Return [X, Y] of the center of cell containing provided text 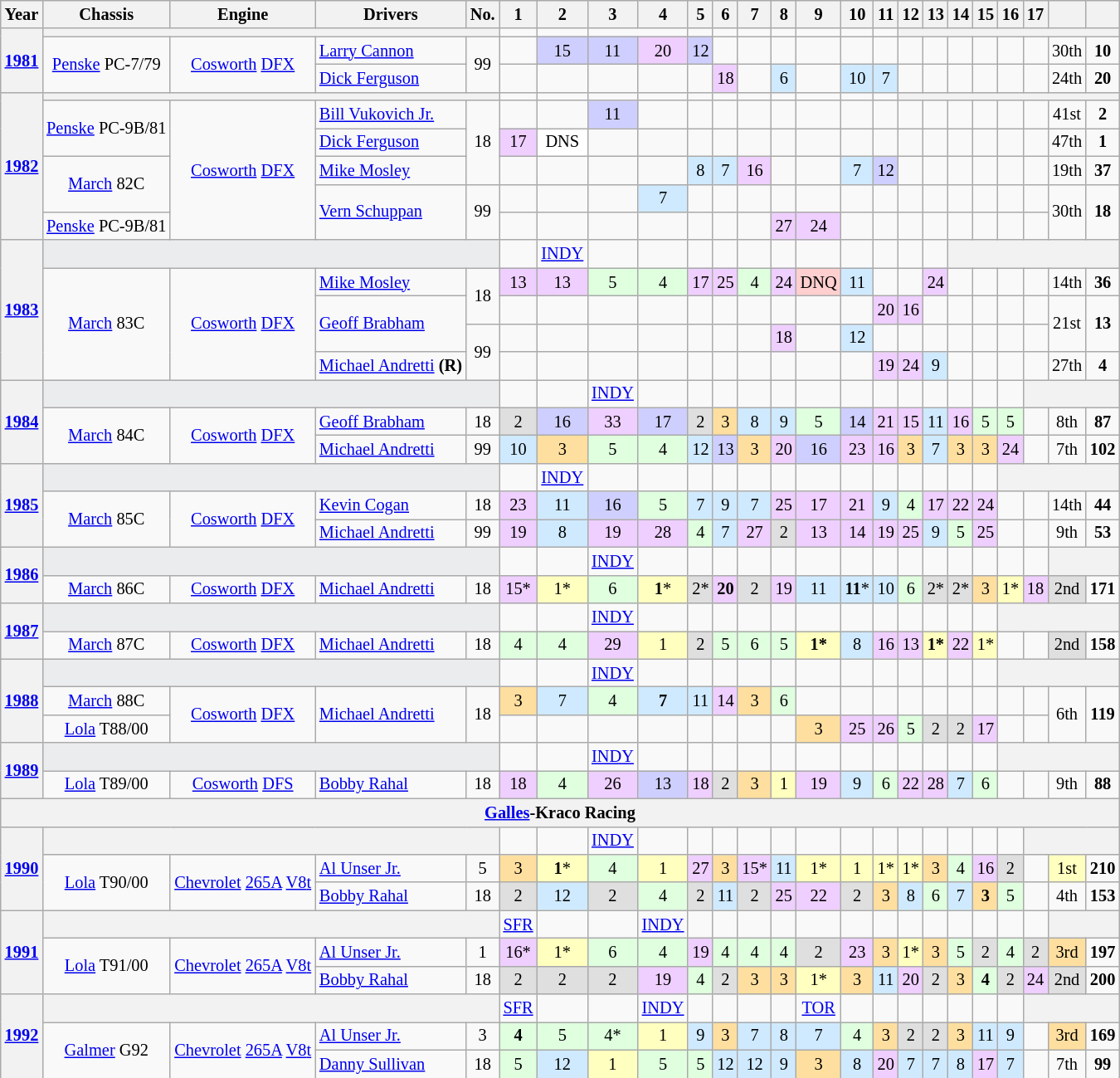
Galmer G92 [106, 1049]
210 [1103, 868]
102 [1103, 449]
Chassis [106, 14]
Bill Vukovich Jr. [391, 115]
1984 [22, 422]
Lola T90/00 [106, 881]
Danny Sullivan [391, 1064]
Drivers [391, 14]
March 88C [106, 700]
158 [1103, 645]
87 [1103, 422]
No. [483, 14]
6th [1067, 714]
TOR [819, 1008]
March 86C [106, 589]
Engine [242, 14]
March 84C [106, 435]
37 [1103, 170]
88 [1103, 784]
27th [1067, 366]
4* [612, 1036]
29 [612, 645]
Year [22, 14]
33 [612, 422]
1st [1067, 868]
Lola T89/00 [106, 784]
119 [1103, 714]
Galles-Kraco Racing [560, 812]
DNQ [819, 282]
1989 [22, 770]
Cosworth DFS [242, 784]
8th [1067, 422]
Michael Andretti (R) [391, 366]
DNS [562, 142]
1982 [22, 166]
197 [1103, 952]
1992 [22, 1036]
1991 [22, 953]
169 [1103, 1036]
53 [1103, 533]
19th [1067, 170]
1985 [22, 505]
Lola T88/00 [106, 729]
1981 [22, 60]
1983 [22, 310]
March 83C [106, 324]
36 [1103, 282]
Larry Cannon [391, 51]
47th [1067, 142]
1987 [22, 631]
200 [1103, 980]
Kevin Cogan [391, 505]
Penske PC-7/79 [106, 65]
153 [1103, 896]
16* [519, 952]
171 [1103, 589]
21st [1067, 324]
March 85C [106, 519]
4th [1067, 896]
Lola T91/00 [106, 966]
1990 [22, 868]
1986 [22, 574]
24th [1067, 78]
44 [1103, 505]
Vern Schuppan [391, 212]
41st [1067, 115]
March 82C [106, 184]
11* [858, 589]
March 87C [106, 645]
1988 [22, 700]
